Extract the [X, Y] coordinate from the center of the cell holding the provided text.  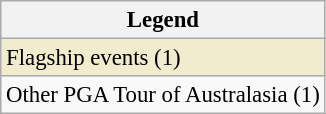
Legend [163, 20]
Flagship events (1) [163, 58]
Other PGA Tour of Australasia (1) [163, 95]
